From the cell containing the given text, extract its center point as [X, Y] coordinate. 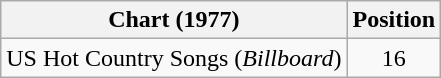
Chart (1977) [174, 20]
US Hot Country Songs (Billboard) [174, 58]
Position [394, 20]
16 [394, 58]
